Identify which cell holds the provided text, then report its [x, y] central coordinate. 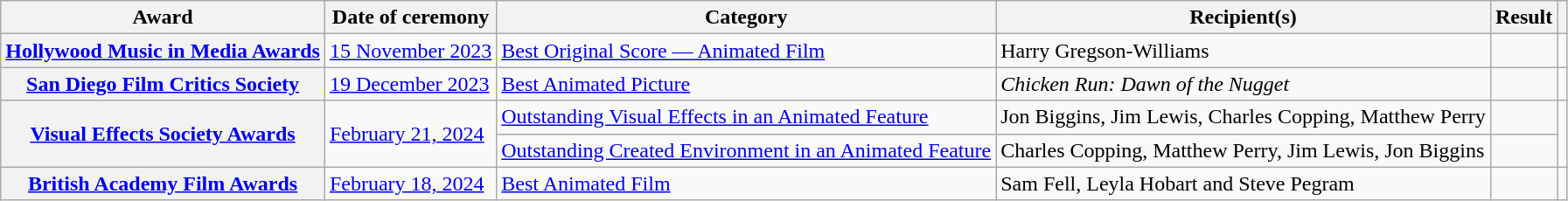
Result [1523, 17]
Outstanding Created Environment in an Animated Feature [747, 150]
Best Original Score — Animated Film [747, 51]
February 21, 2024 [410, 134]
Award [163, 17]
Sam Fell, Leyla Hobart and Steve Pegram [1244, 184]
Jon Biggins, Jim Lewis, Charles Copping, Matthew Perry [1244, 117]
San Diego Film Critics Society [163, 84]
Category [747, 17]
Date of ceremony [410, 17]
Hollywood Music in Media Awards [163, 51]
February 18, 2024 [410, 184]
Best Animated Film [747, 184]
Charles Copping, Matthew Perry, Jim Lewis, Jon Biggins [1244, 150]
Chicken Run: Dawn of the Nugget [1244, 84]
Visual Effects Society Awards [163, 134]
Recipient(s) [1244, 17]
15 November 2023 [410, 51]
Harry Gregson-Williams [1244, 51]
Best Animated Picture [747, 84]
Outstanding Visual Effects in an Animated Feature [747, 117]
British Academy Film Awards [163, 184]
19 December 2023 [410, 84]
